Search for the cell housing the specified text and yield its [x, y] center coordinate. 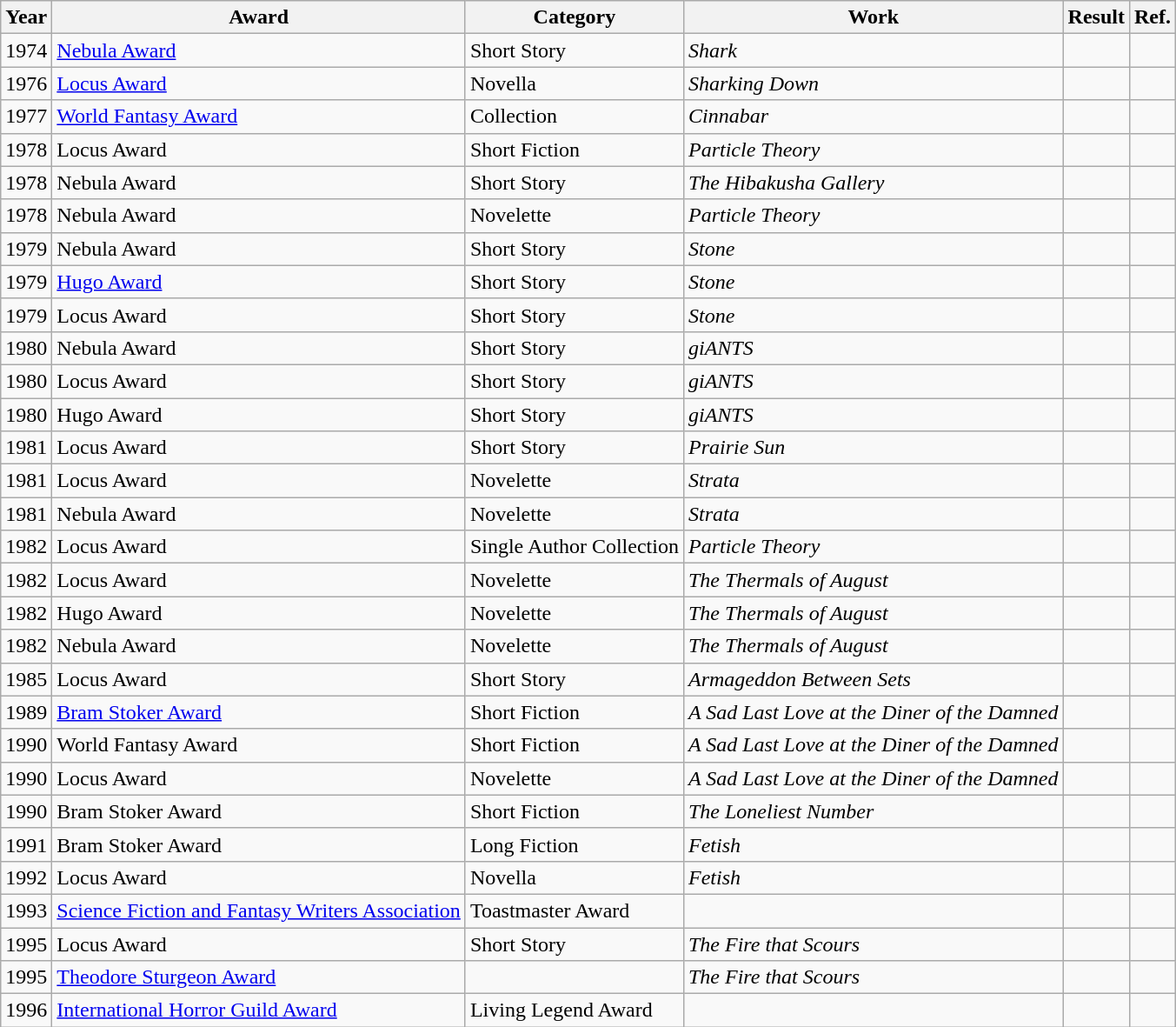
Single Author Collection [574, 547]
Shark [873, 50]
Toastmaster Award [574, 910]
Ref. [1153, 17]
Prairie Sun [873, 448]
Long Fiction [574, 844]
Result [1096, 17]
1992 [26, 877]
1976 [26, 83]
Collection [574, 117]
Category [574, 17]
Year [26, 17]
Cinnabar [873, 117]
1996 [26, 1010]
International Horror Guild Award [259, 1010]
Living Legend Award [574, 1010]
1974 [26, 50]
Armageddon Between Sets [873, 679]
Science Fiction and Fantasy Writers Association [259, 910]
Work [873, 17]
1993 [26, 910]
The Loneliest Number [873, 811]
Theodore Sturgeon Award [259, 977]
1977 [26, 117]
Sharking Down [873, 83]
1985 [26, 679]
The Hibakusha Gallery [873, 183]
1991 [26, 844]
1989 [26, 712]
Award [259, 17]
